Return the (x, y) coordinate for the center point of the cell that contains the specified text.  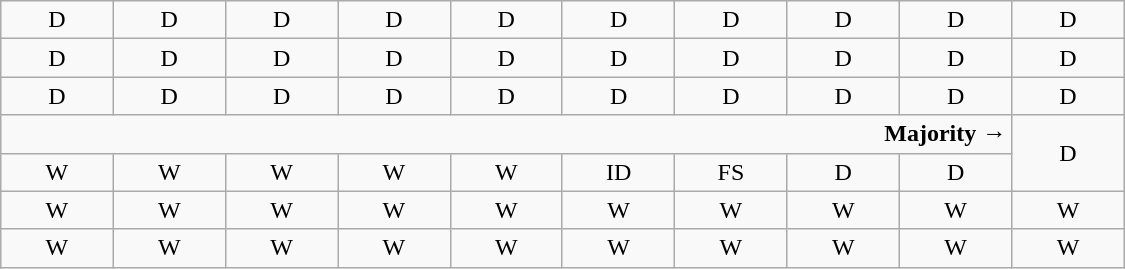
Majority → (506, 134)
FS (731, 172)
ID (618, 172)
